Scan for the cell matching the given text and deliver its [X, Y] coordinate at center. 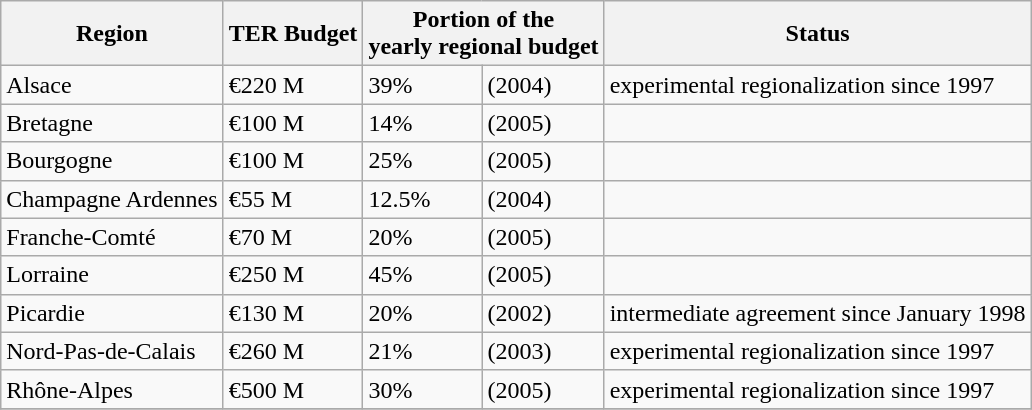
14% [422, 123]
Picardie [112, 313]
12.5% [422, 199]
30% [422, 389]
Status [818, 34]
€220 M [293, 85]
€500 M [293, 389]
TER Budget [293, 34]
intermediate agreement since January 1998 [818, 313]
21% [422, 351]
Bourgogne [112, 161]
€260 M [293, 351]
€250 M [293, 275]
€130 M [293, 313]
€55 M [293, 199]
Champagne Ardennes [112, 199]
Franche-Comté [112, 237]
Nord-Pas-de-Calais [112, 351]
(2003) [543, 351]
Lorraine [112, 275]
Region [112, 34]
Alsace [112, 85]
€70 M [293, 237]
(2002) [543, 313]
25% [422, 161]
Bretagne [112, 123]
Portion of theyearly regional budget [484, 34]
39% [422, 85]
45% [422, 275]
Rhône-Alpes [112, 389]
